Pinpoint the cell where the given text exists, returning its [X, Y] midpoint coordinate. 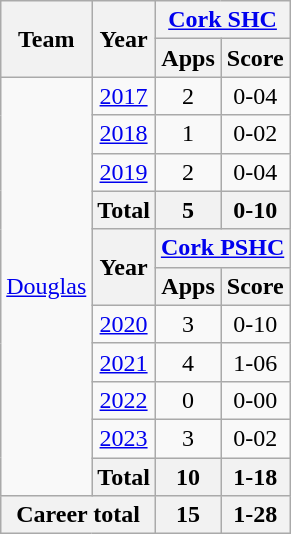
Cork SHC [222, 20]
1-18 [256, 477]
2022 [124, 400]
5 [188, 210]
2017 [124, 96]
15 [188, 515]
Career total [78, 515]
2020 [124, 324]
Cork PSHC [222, 248]
2023 [124, 438]
0-00 [256, 400]
Douglas [46, 286]
2021 [124, 362]
2019 [124, 172]
0 [188, 400]
1-28 [256, 515]
4 [188, 362]
1-06 [256, 362]
2018 [124, 134]
10 [188, 477]
1 [188, 134]
Team [46, 39]
